For the text-containing cell, return its midpoint in (X, Y) coordinate format. 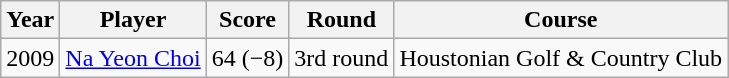
Year (30, 20)
Houstonian Golf & Country Club (561, 58)
Course (561, 20)
Player (133, 20)
2009 (30, 58)
Round (342, 20)
Na Yeon Choi (133, 58)
Score (248, 20)
64 (−8) (248, 58)
3rd round (342, 58)
